Identify which cell holds the provided text, then report its (x, y) central coordinate. 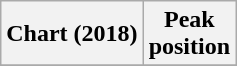
Peak position (189, 34)
Chart (2018) (72, 34)
